Scan for the cell matching the given text and deliver its [x, y] coordinate at center. 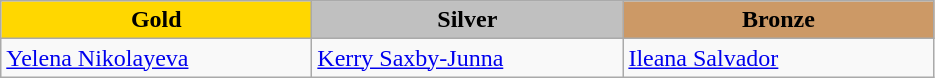
Silver [468, 20]
Yelena Nikolayeva [156, 58]
Ileana Salvador [778, 58]
Bronze [778, 20]
Kerry Saxby-Junna [468, 58]
Gold [156, 20]
